Provide the (X, Y) coordinate of the cell's center where the given text is located.  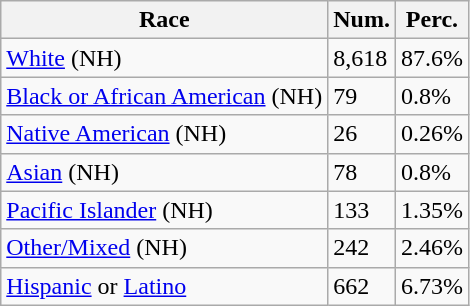
Pacific Islander (NH) (164, 210)
6.73% (432, 286)
8,618 (362, 58)
662 (362, 286)
242 (362, 248)
Black or African American (NH) (164, 96)
Num. (362, 20)
Asian (NH) (164, 172)
Race (164, 20)
Perc. (432, 20)
0.26% (432, 134)
White (NH) (164, 58)
1.35% (432, 210)
2.46% (432, 248)
Native American (NH) (164, 134)
87.6% (432, 58)
Other/Mixed (NH) (164, 248)
Hispanic or Latino (164, 286)
26 (362, 134)
78 (362, 172)
133 (362, 210)
79 (362, 96)
